From the cell containing the given text, extract its center point as [x, y] coordinate. 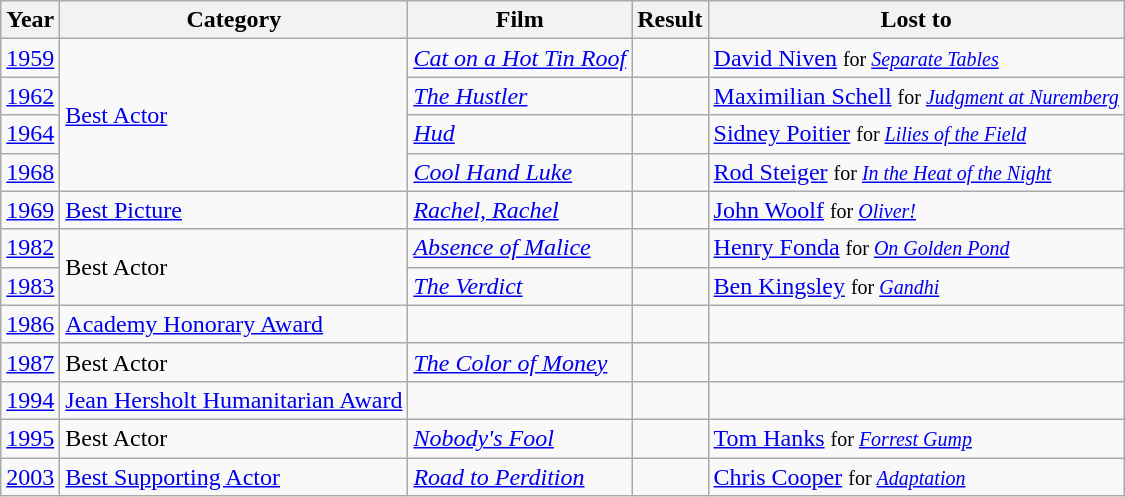
The Hustler [520, 96]
2003 [30, 477]
The Verdict [520, 286]
1969 [30, 210]
Cat on a Hot Tin Roof [520, 58]
Jean Hersholt Humanitarian Award [234, 400]
1994 [30, 400]
1964 [30, 134]
Category [234, 20]
Rod Steiger for In the Heat of the Night [916, 172]
John Woolf for Oliver! [916, 210]
Tom Hanks for Forrest Gump [916, 438]
Road to Perdition [520, 477]
David Niven for Separate Tables [916, 58]
Maximilian Schell for Judgment at Nuremberg [916, 96]
1995 [30, 438]
Absence of Malice [520, 248]
Chris Cooper for Adaptation [916, 477]
1986 [30, 324]
Cool Hand Luke [520, 172]
The Color of Money [520, 362]
Lost to [916, 20]
Academy Honorary Award [234, 324]
Nobody's Fool [520, 438]
1983 [30, 286]
Ben Kingsley for Gandhi [916, 286]
1982 [30, 248]
Rachel, Rachel [520, 210]
Hud [520, 134]
1987 [30, 362]
1968 [30, 172]
1959 [30, 58]
1962 [30, 96]
Best Picture [234, 210]
Best Supporting Actor [234, 477]
Film [520, 20]
Year [30, 20]
Henry Fonda for On Golden Pond [916, 248]
Result [670, 20]
Sidney Poitier for Lilies of the Field [916, 134]
